Capture the cell that displays the provided text and extract its (x, y) central coordinate. 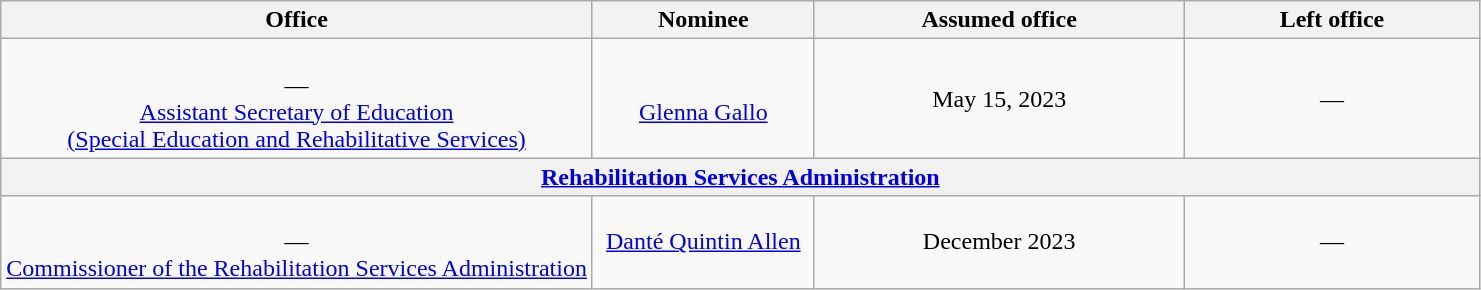
Glenna Gallo (703, 98)
December 2023 (999, 242)
Rehabilitation Services Administration (740, 177)
Left office (1332, 20)
Danté Quintin Allen (703, 242)
Office (297, 20)
—Commissioner of the Rehabilitation Services Administration (297, 242)
May 15, 2023 (999, 98)
—Assistant Secretary of Education(Special Education and Rehabilitative Services) (297, 98)
Nominee (703, 20)
Assumed office (999, 20)
